Return (x, y) of the center of cell containing provided text 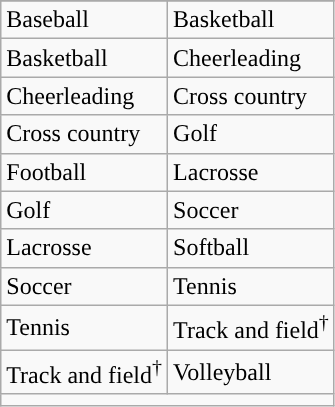
Softball (252, 248)
Football (84, 172)
Baseball (84, 20)
Volleyball (252, 372)
